Return (X, Y) of the center of cell containing provided text 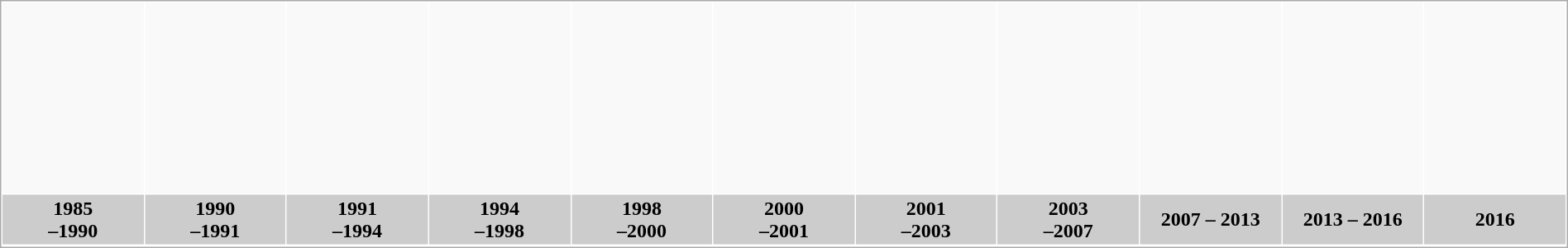
1985–1990 (73, 220)
2000–2001 (784, 220)
2013 – 2016 (1352, 220)
1991–1994 (357, 220)
2003–2007 (1068, 220)
1990–1991 (215, 220)
2016 (1495, 220)
1994–1998 (500, 220)
1998–2000 (642, 220)
2001–2003 (926, 220)
2007 – 2013 (1210, 220)
